Identify which cell holds the provided text, then report its (x, y) central coordinate. 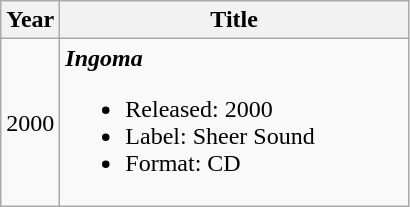
2000 (30, 122)
IngomaReleased: 2000Label: Sheer Sound Format: CD (234, 122)
Year (30, 20)
Title (234, 20)
